For the text-containing cell, return its midpoint in (x, y) coordinate format. 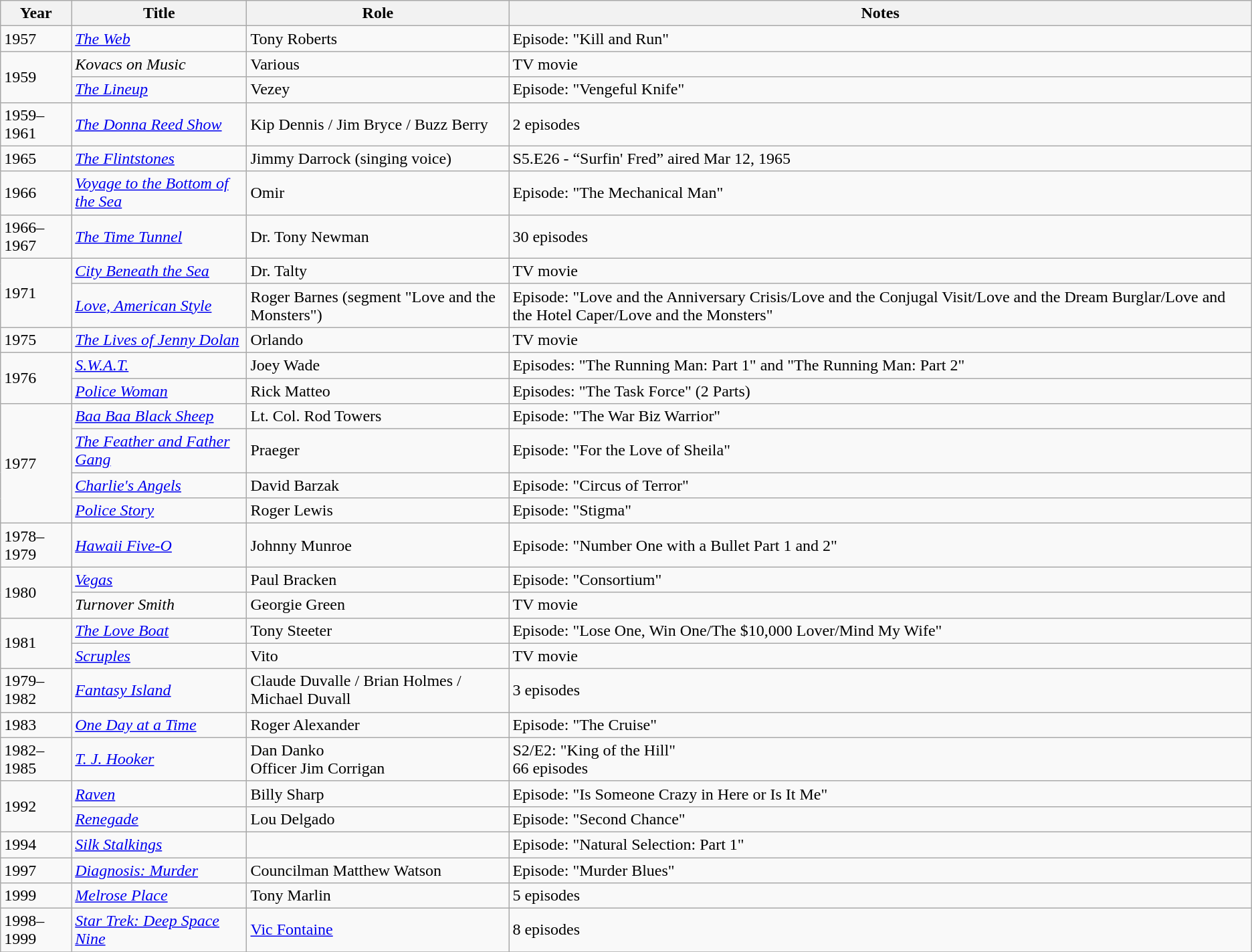
8 episodes (880, 931)
1980 (36, 592)
S2/E2: "King of the Hill"66 episodes (880, 759)
Episodes: "The Running Man: Part 1" and "The Running Man: Part 2" (880, 365)
Omir (378, 193)
Jimmy Darrock (singing voice) (378, 158)
Praeger (378, 451)
1994 (36, 844)
5 episodes (880, 896)
Episode: "Circus of Terror" (880, 485)
2 episodes (880, 124)
Episode: "The Mechanical Man" (880, 193)
1992 (36, 806)
Tony Roberts (378, 39)
Diagnosis: Murder (159, 870)
Vito (378, 656)
Roger Alexander (378, 725)
Police Story (159, 511)
Episode: "Kill and Run" (880, 39)
The Flintstones (159, 158)
Billy Sharp (378, 794)
One Day at a Time (159, 725)
Episode: "Stigma" (880, 511)
1997 (36, 870)
Notes (880, 13)
The Love Boat (159, 630)
Hawaii Five-O (159, 546)
Silk Stalkings (159, 844)
Lou Delgado (378, 819)
Episodes: "The Task Force" (2 Parts) (880, 391)
1998–1999 (36, 931)
Councilman Matthew Watson (378, 870)
S.W.A.T. (159, 365)
Orlando (378, 340)
Fantasy Island (159, 690)
Joey Wade (378, 365)
Kip Dennis / Jim Bryce / Buzz Berry (378, 124)
Love, American Style (159, 305)
1981 (36, 643)
The Donna Reed Show (159, 124)
Tony Marlin (378, 896)
Episode: "Number One with a Bullet Part 1 and 2" (880, 546)
Episode: "For the Love of Sheila" (880, 451)
Kovacs on Music (159, 64)
Various (378, 64)
3 episodes (880, 690)
Roger Barnes (segment "Love and the Monsters") (378, 305)
Vic Fontaine (378, 931)
1982–1985 (36, 759)
Episode: "Lose One, Win One/The $10,000 Lover/Mind My Wife" (880, 630)
Melrose Place (159, 896)
Voyage to the Bottom of the Sea (159, 193)
1966–1967 (36, 237)
Turnover Smith (159, 605)
Claude Duvalle / Brian Holmes / Michael Duvall (378, 690)
City Beneath the Sea (159, 271)
Episode: "The War Biz Warrior" (880, 416)
1959 (36, 77)
Year (36, 13)
S5.E26 - “Surfin' Fred” aired Mar 12, 1965 (880, 158)
1999 (36, 896)
Johnny Munroe (378, 546)
David Barzak (378, 485)
Raven (159, 794)
1965 (36, 158)
1976 (36, 378)
Episode: "Natural Selection: Part 1" (880, 844)
Dr. Talty (378, 271)
1979–1982 (36, 690)
Dr. Tony Newman (378, 237)
Baa Baa Black Sheep (159, 416)
1978–1979 (36, 546)
1977 (36, 464)
The Lineup (159, 90)
1975 (36, 340)
Episode: "Consortium" (880, 580)
Roger Lewis (378, 511)
Episode: "The Cruise" (880, 725)
Role (378, 13)
1983 (36, 725)
30 episodes (880, 237)
Paul Bracken (378, 580)
Episode: "Murder Blues" (880, 870)
Episode: "Love and the Anniversary Crisis/Love and the Conjugal Visit/Love and the Dream Burglar/Love and the Hotel Caper/Love and the Monsters" (880, 305)
Episode: "Vengeful Knife" (880, 90)
Rick Matteo (378, 391)
Police Woman (159, 391)
1957 (36, 39)
T. J. Hooker (159, 759)
Renegade (159, 819)
Vegas (159, 580)
Georgie Green (378, 605)
The Time Tunnel (159, 237)
Star Trek: Deep Space Nine (159, 931)
1971 (36, 293)
The Lives of Jenny Dolan (159, 340)
1959–1961 (36, 124)
Scruples (159, 656)
Lt. Col. Rod Towers (378, 416)
Dan DankoOfficer Jim Corrigan (378, 759)
The Feather and Father Gang (159, 451)
Vezey (378, 90)
Title (159, 13)
Tony Steeter (378, 630)
1966 (36, 193)
Episode: "Is Someone Crazy in Here or Is It Me" (880, 794)
The Web (159, 39)
Episode: "Second Chance" (880, 819)
Charlie's Angels (159, 485)
